Determine the [x, y] coordinate at the center of the cell enclosing the given text.  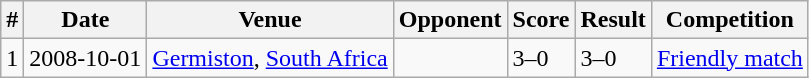
Friendly match [730, 58]
1 [12, 58]
# [12, 20]
Competition [730, 20]
Germiston, South Africa [270, 58]
Venue [270, 20]
Date [86, 20]
Result [613, 20]
Score [541, 20]
Opponent [450, 20]
2008-10-01 [86, 58]
